Extract the [X, Y] coordinate from the center of the cell holding the provided text.  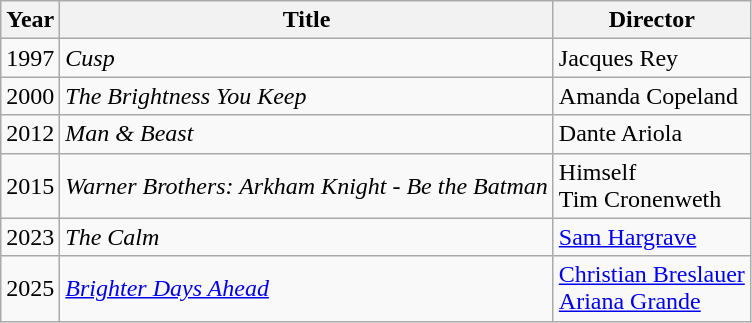
Title [306, 20]
Man & Beast [306, 134]
2025 [30, 288]
The Brightness You Keep [306, 96]
2000 [30, 96]
Cusp [306, 58]
The Calm [306, 237]
2015 [30, 186]
2023 [30, 237]
Warner Brothers: Arkham Knight - Be the Batman [306, 186]
Dante Ariola [652, 134]
HimselfTim Cronenweth [652, 186]
Year [30, 20]
2012 [30, 134]
Amanda Copeland [652, 96]
1997 [30, 58]
Jacques Rey [652, 58]
Sam Hargrave [652, 237]
Brighter Days Ahead [306, 288]
Christian BreslauerAriana Grande [652, 288]
Director [652, 20]
